Scan for the cell matching the given text and deliver its [x, y] coordinate at center. 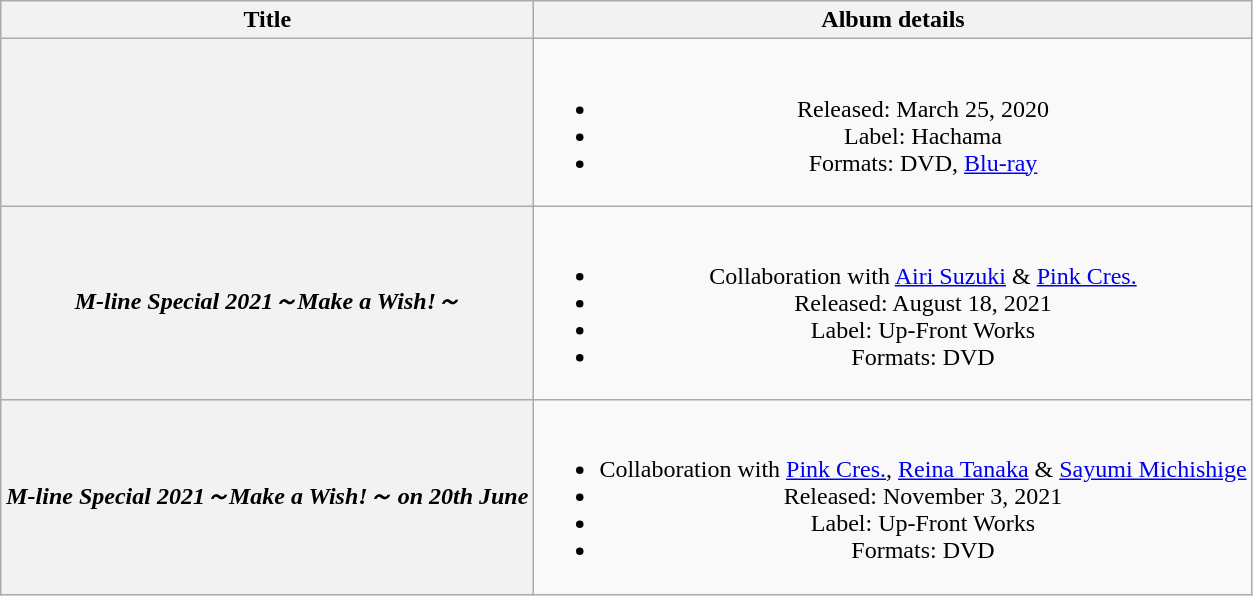
Collaboration with Pink Cres., Reina Tanaka & Sayumi MichishigeReleased: November 3, 2021 Label: Up-Front WorksFormats: DVD [893, 497]
Released: March 25, 2020Label: HachamaFormats: DVD, Blu-ray [893, 122]
Album details [893, 20]
M-line Special 2021～Make a Wish!～ on 20th June [268, 497]
Title [268, 20]
M-line Special 2021～Make a Wish!～ [268, 303]
Collaboration with Airi Suzuki & Pink Cres.Released: August 18, 2021 Label: Up-Front WorksFormats: DVD [893, 303]
